Return (x, y) of the center of cell containing provided text 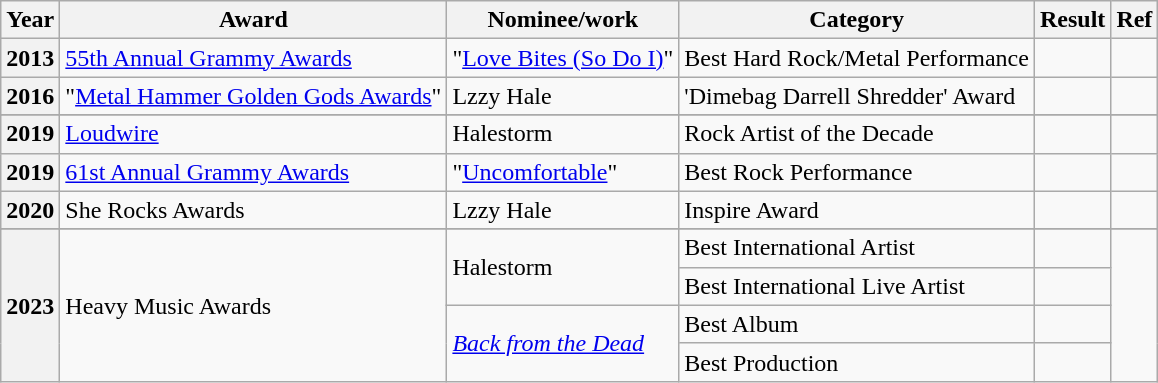
Category (857, 20)
Inspire Award (857, 210)
2023 (30, 305)
Back from the Dead (563, 343)
2016 (30, 96)
2013 (30, 58)
Best Album (857, 324)
Best Rock Performance (857, 172)
Result (1072, 20)
Best Production (857, 362)
Rock Artist of the Decade (857, 134)
'Dimebag Darrell Shredder' Award (857, 96)
"Love Bites (So Do I)" (563, 58)
Heavy Music Awards (254, 305)
Nominee/work (563, 20)
61st Annual Grammy Awards (254, 172)
Best International Live Artist (857, 286)
Best International Artist (857, 248)
She Rocks Awards (254, 210)
55th Annual Grammy Awards (254, 58)
Ref (1134, 20)
Best Hard Rock/Metal Performance (857, 58)
2020 (30, 210)
"Metal Hammer Golden Gods Awards" (254, 96)
Loudwire (254, 134)
"Uncomfortable" (563, 172)
Year (30, 20)
Award (254, 20)
